Identify which cell holds the provided text, then report its [X, Y] central coordinate. 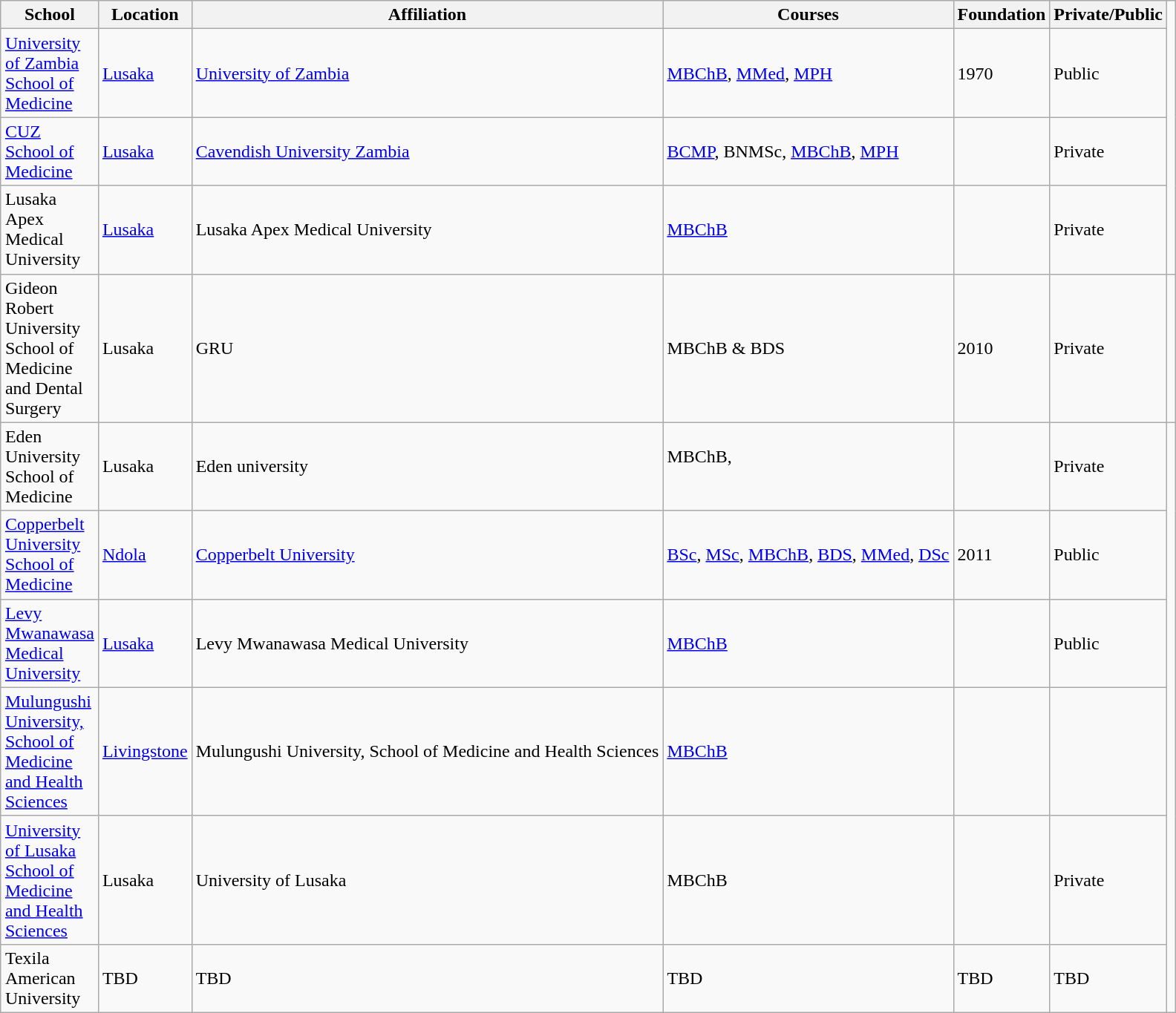
2011 [1002, 555]
University of Zambia School of Medicine [49, 73]
Private/Public [1108, 15]
BCMP, BNMSc, MBChB, MPH [808, 151]
MBChB & BDS [808, 348]
Foundation [1002, 15]
MBChB, [808, 466]
Texila American University [49, 978]
BSc, MSc, MBChB, BDS, MMed, DSc [808, 555]
University of Lusaka School of Medicine and Health Sciences [49, 880]
Eden university [428, 466]
Cavendish University Zambia [428, 151]
CUZ School of Medicine [49, 151]
2010 [1002, 348]
University of Lusaka [428, 880]
Ndola [145, 555]
Copperbelt University School of Medicine [49, 555]
Eden University School of Medicine [49, 466]
1970 [1002, 73]
Location [145, 15]
Affiliation [428, 15]
School [49, 15]
GRU [428, 348]
University of Zambia [428, 73]
MBChB, MMed, MPH [808, 73]
Courses [808, 15]
Copperbelt University [428, 555]
Gideon Robert University School of Medicine and Dental Surgery [49, 348]
Livingstone [145, 751]
